Identify which cell holds the provided text, then report its [x, y] central coordinate. 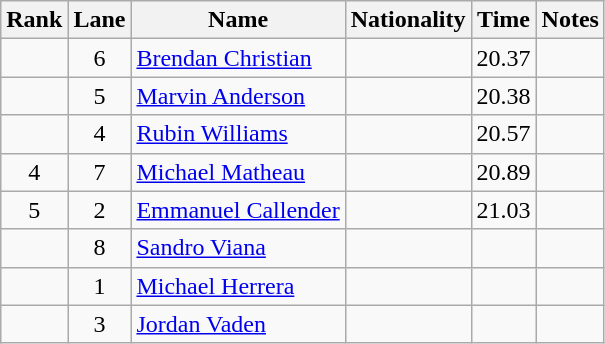
6 [100, 58]
20.37 [504, 58]
Rubin Williams [238, 134]
Marvin Anderson [238, 96]
Emmanuel Callender [238, 210]
Michael Herrera [238, 286]
Lane [100, 20]
21.03 [504, 210]
Michael Matheau [238, 172]
Brendan Christian [238, 58]
7 [100, 172]
Notes [570, 20]
2 [100, 210]
20.89 [504, 172]
3 [100, 324]
8 [100, 248]
Name [238, 20]
20.57 [504, 134]
Jordan Vaden [238, 324]
Time [504, 20]
1 [100, 286]
Rank [34, 20]
Nationality [408, 20]
20.38 [504, 96]
Sandro Viana [238, 248]
